Output the [x, y] coordinate of the center of the cell containing the given text.  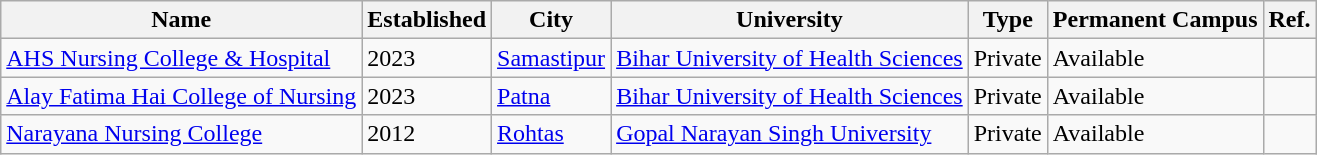
Permanent Campus [1155, 20]
Alay Fatima Hai College of Nursing [182, 96]
Rohtas [552, 134]
City [552, 20]
2012 [427, 134]
Narayana Nursing College [182, 134]
University [790, 20]
Name [182, 20]
Ref. [1290, 20]
Patna [552, 96]
AHS Nursing College & Hospital [182, 58]
Established [427, 20]
Type [1008, 20]
Gopal Narayan Singh University [790, 134]
Samastipur [552, 58]
